Identify which cell holds the provided text, then report its (X, Y) central coordinate. 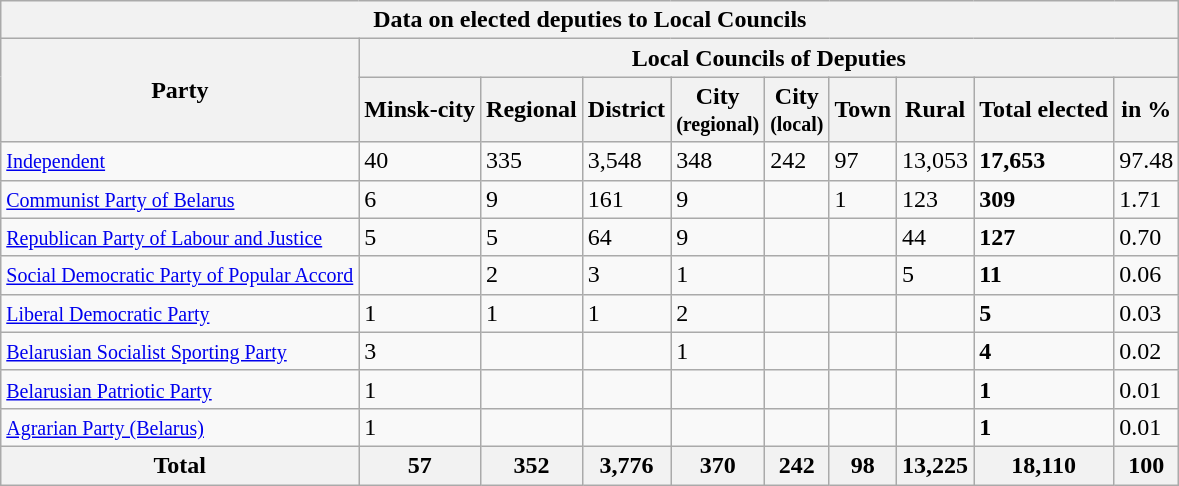
Communist Party of Belarus (180, 199)
18,110 (1044, 465)
Party (180, 90)
123 (936, 199)
City(regional) (718, 110)
Regional (532, 110)
Local Councils of Deputies (769, 58)
0.03 (1146, 313)
370 (718, 465)
City(local) (797, 110)
13,225 (936, 465)
4 (1044, 351)
17,653 (1044, 161)
Social Democratic Party of Popular Accord (180, 275)
0.02 (1146, 351)
57 (420, 465)
Data on elected deputies to Local Councils (590, 20)
100 (1146, 465)
44 (936, 237)
348 (718, 161)
0.06 (1146, 275)
Independent (180, 161)
Rural (936, 110)
Liberal Democratic Party (180, 313)
District (626, 110)
Minsk-city (420, 110)
97 (863, 161)
6 (420, 199)
127 (1044, 237)
335 (532, 161)
Town (863, 110)
97.48 (1146, 161)
64 (626, 237)
Agrarian Party (Belarus) (180, 427)
3,548 (626, 161)
352 (532, 465)
in % (1146, 110)
309 (1044, 199)
0.70 (1146, 237)
Total (180, 465)
98 (863, 465)
1.71 (1146, 199)
3,776 (626, 465)
Republican Party of Labour and Justice (180, 237)
Belarusian Socialist Sporting Party (180, 351)
13,053 (936, 161)
40 (420, 161)
Belarusian Patriotic Party (180, 389)
11 (1044, 275)
Total elected (1044, 110)
161 (626, 199)
